Locate the cell with the specified text and output its [X, Y] center coordinate. 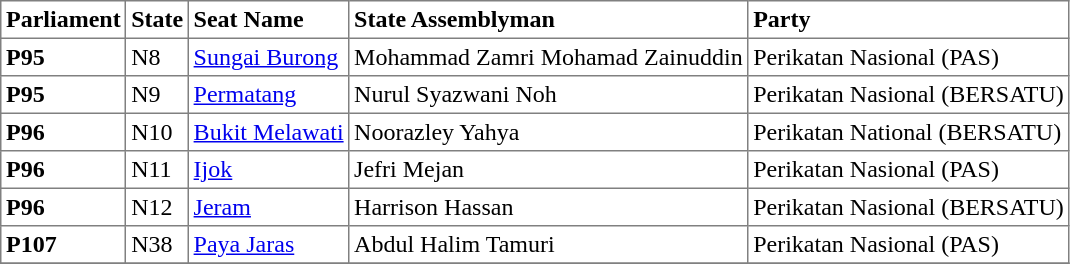
Seat Name [268, 20]
State [157, 20]
Paya Jaras [268, 245]
Jeram [268, 207]
Jefri Mejan [548, 170]
State Assemblyman [548, 20]
N38 [157, 245]
N10 [157, 132]
Noorazley Yahya [548, 132]
Abdul Halim Tamuri [548, 245]
Parliament [64, 20]
Nurul Syazwani Noh [548, 95]
Permatang [268, 95]
N9 [157, 95]
N8 [157, 57]
Harrison Hassan [548, 207]
N12 [157, 207]
N11 [157, 170]
Ijok [268, 170]
Mohammad Zamri Mohamad Zainuddin [548, 57]
Perikatan National (BERSATU) [908, 132]
Sungai Burong [268, 57]
Party [908, 20]
Bukit Melawati [268, 132]
P107 [64, 245]
